Search for the cell housing the specified text and yield its [X, Y] center coordinate. 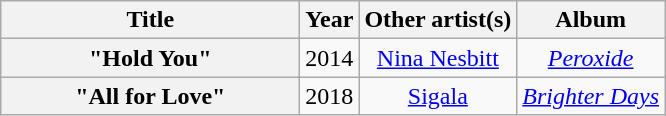
Sigala [438, 96]
"Hold You" [150, 58]
Peroxide [591, 58]
"All for Love" [150, 96]
2018 [330, 96]
Album [591, 20]
2014 [330, 58]
Nina Nesbitt [438, 58]
Title [150, 20]
Brighter Days [591, 96]
Other artist(s) [438, 20]
Year [330, 20]
